Return the (X, Y) coordinate for the center point of the cell that contains the specified text.  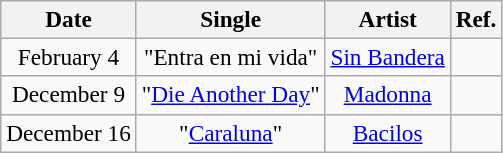
Ref. (476, 19)
"Die Another Day" (230, 95)
Madonna (388, 95)
Date (68, 19)
Sin Bandera (388, 57)
Single (230, 19)
Artist (388, 19)
February 4 (68, 57)
"Caraluna" (230, 133)
"Entra en mi vida" (230, 57)
December 16 (68, 133)
December 9 (68, 95)
Bacilos (388, 133)
